Locate the cell with the specified text and output its (x, y) center coordinate. 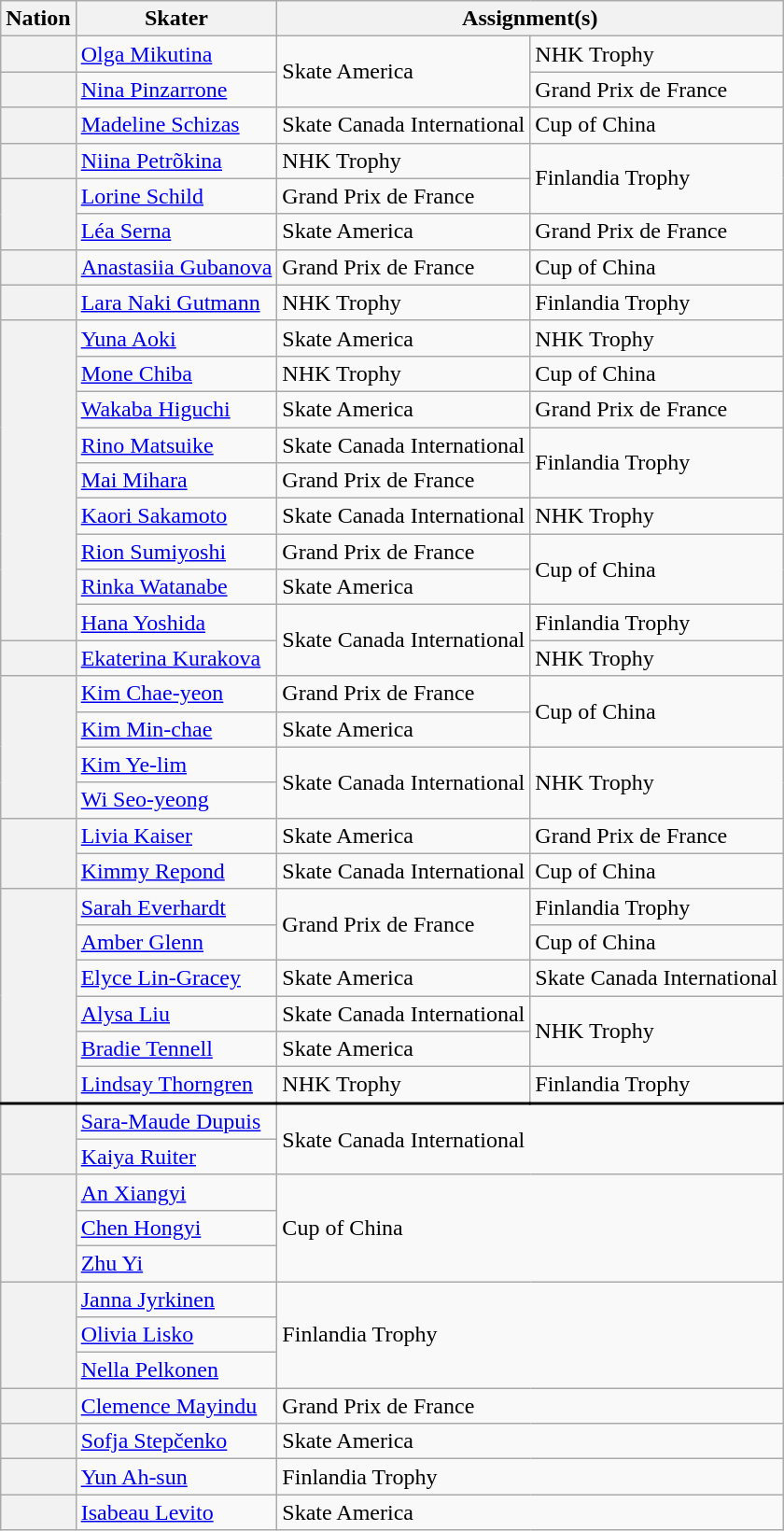
An Xiangyi (176, 1192)
Kaiya Ruiter (176, 1157)
Alysa Liu (176, 1013)
Rinka Watanabe (176, 587)
Chen Hongyi (176, 1228)
Lorine Schild (176, 196)
Lara Naki Gutmann (176, 302)
Clemence Mayindu (176, 1406)
Nation (38, 19)
Kim Min-chae (176, 729)
Rion Sumiyoshi (176, 552)
Janna Jyrkinen (176, 1299)
Zhu Yi (176, 1263)
Olivia Lisko (176, 1335)
Bradie Tennell (176, 1049)
Skater (176, 19)
Anastasiia Gubanova (176, 267)
Nina Pinzarrone (176, 90)
Kim Ye-lim (176, 765)
Isabeau Levito (176, 1512)
Elyce Lin-Gracey (176, 977)
Kaori Sakamoto (176, 516)
Sofja Stepčenko (176, 1441)
Madeline Schizas (176, 125)
Ekaterina Kurakova (176, 658)
Mai Mihara (176, 481)
Nella Pelkonen (176, 1370)
Kim Chae-yeon (176, 694)
Léa Serna (176, 232)
Niina Petrõkina (176, 161)
Olga Mikutina (176, 54)
Amber Glenn (176, 942)
Mone Chiba (176, 373)
Wi Seo-yeong (176, 800)
Sarah Everhardt (176, 906)
Hana Yoshida (176, 623)
Rino Matsuike (176, 445)
Yun Ah-sun (176, 1477)
Lindsay Thorngren (176, 1085)
Livia Kaiser (176, 836)
Sara-Maude Dupuis (176, 1120)
Wakaba Higuchi (176, 409)
Yuna Aoki (176, 338)
Assignment(s) (530, 19)
Kimmy Repond (176, 871)
